Extract the [x, y] coordinate from the center of the cell holding the provided text.  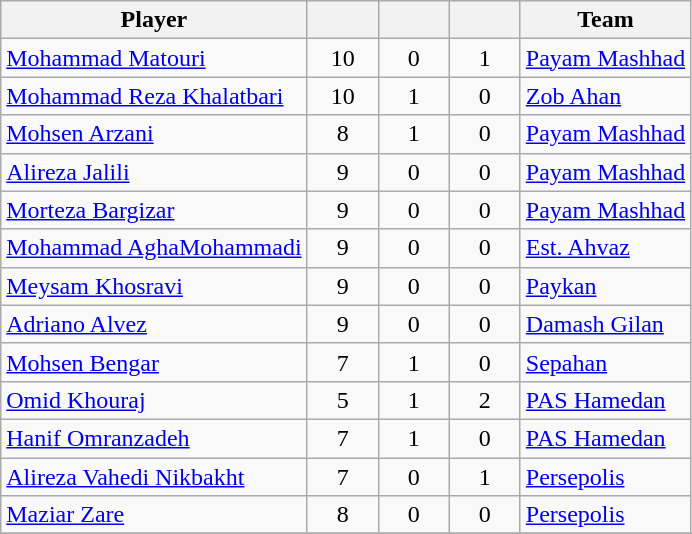
Mohammad Matouri [154, 58]
Player [154, 20]
Mohammad AghaMohammadi [154, 248]
Mohammad Reza Khalatbari [154, 96]
Hanif Omranzadeh [154, 438]
Alireza Vahedi Nikbakht [154, 477]
Maziar Zare [154, 515]
Zob Ahan [605, 96]
Omid Khouraj [154, 400]
Adriano Alvez [154, 324]
5 [342, 400]
Est. Ahvaz [605, 248]
Alireza Jalili [154, 172]
2 [484, 400]
Team [605, 20]
Mohsen Bengar [154, 362]
Paykan [605, 286]
Sepahan [605, 362]
Mohsen Arzani [154, 134]
Damash Gilan [605, 324]
Morteza Bargizar [154, 210]
Meysam Khosravi [154, 286]
